Pinpoint the cell where the given text exists, returning its (X, Y) midpoint coordinate. 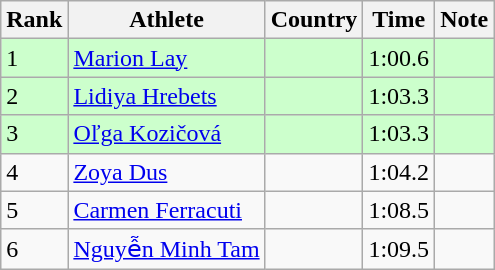
Carmen Ferracuti (166, 210)
Rank (34, 20)
1 (34, 58)
2 (34, 96)
1:00.6 (399, 58)
1:09.5 (399, 249)
5 (34, 210)
Time (399, 20)
Country (314, 20)
Nguyễn Minh Tam (166, 249)
Marion Lay (166, 58)
1:08.5 (399, 210)
4 (34, 172)
Oľga Kozičová (166, 134)
Lidiya Hrebets (166, 96)
Note (464, 20)
Athlete (166, 20)
3 (34, 134)
Zoya Dus (166, 172)
1:04.2 (399, 172)
6 (34, 249)
